Output the [X, Y] coordinate of the center of the cell containing the given text.  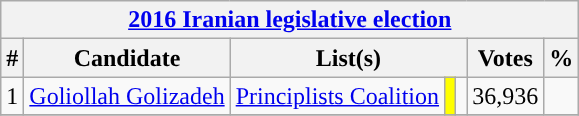
Candidate [127, 58]
36,936 [506, 96]
2016 Iranian legislative election [290, 20]
Goliollah Golizadeh [127, 96]
Votes [506, 58]
% [562, 58]
# [12, 58]
Principlists Coalition [337, 96]
1 [12, 96]
List(s) [348, 58]
